For the text-containing cell, return its midpoint in (X, Y) coordinate format. 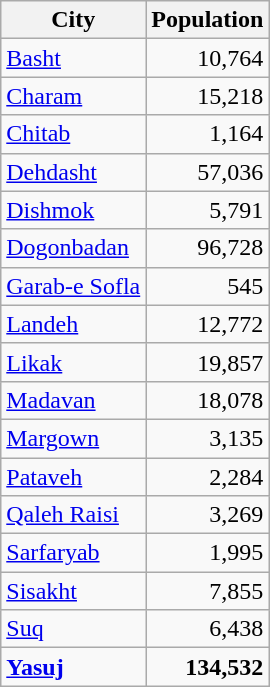
Yasuj (74, 667)
Madavan (74, 400)
96,728 (208, 248)
Suq (74, 629)
City (74, 20)
Pataveh (74, 477)
3,135 (208, 438)
57,036 (208, 172)
1,164 (208, 134)
7,855 (208, 591)
12,772 (208, 324)
2,284 (208, 477)
Charam (74, 96)
Sarfaryab (74, 553)
Sisakht (74, 591)
Likak (74, 362)
Margown (74, 438)
15,218 (208, 96)
19,857 (208, 362)
Qaleh Raisi (74, 515)
545 (208, 286)
18,078 (208, 400)
Dogonbadan (74, 248)
Dishmok (74, 210)
Dehdasht (74, 172)
Garab-e Sofla (74, 286)
10,764 (208, 58)
Population (208, 20)
6,438 (208, 629)
Chitab (74, 134)
5,791 (208, 210)
Landeh (74, 324)
1,995 (208, 553)
3,269 (208, 515)
Basht (74, 58)
134,532 (208, 667)
